Pinpoint the cell where the given text exists, returning its [X, Y] midpoint coordinate. 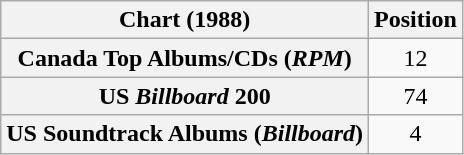
Chart (1988) [185, 20]
US Billboard 200 [185, 96]
74 [416, 96]
US Soundtrack Albums (Billboard) [185, 134]
4 [416, 134]
Position [416, 20]
12 [416, 58]
Canada Top Albums/CDs (RPM) [185, 58]
